Scan for the cell matching the given text and deliver its (X, Y) coordinate at center. 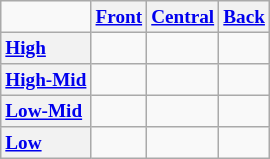
Low (46, 143)
Low-Mid (46, 112)
Front (119, 17)
High-Mid (46, 80)
Back (244, 17)
Central (183, 17)
High (46, 48)
